From the cell containing the given text, extract its center point as (X, Y) coordinate. 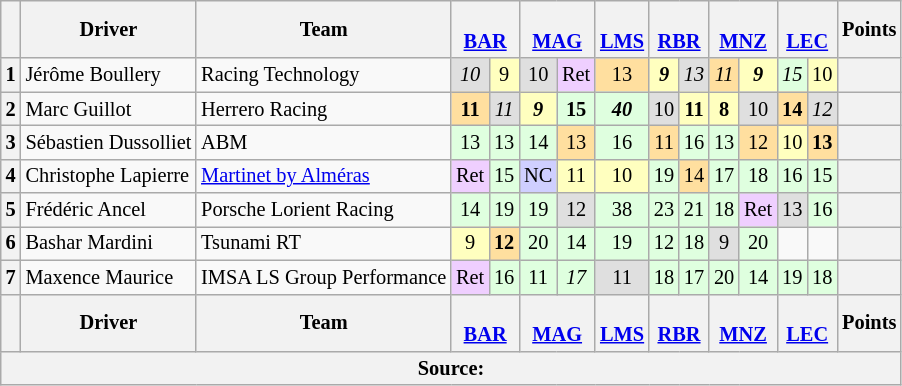
21 (694, 210)
Martinet by Alméras (324, 176)
Source: (452, 368)
ABM (324, 142)
Marc Guillot (109, 109)
Jérôme Boullery (109, 75)
5 (11, 210)
2 (11, 109)
Maxence Maurice (109, 277)
Bashar Mardini (109, 243)
Frédéric Ancel (109, 210)
Porsche Lorient Racing (324, 210)
Sébastien Dussolliet (109, 142)
1 (11, 75)
Herrero Racing (324, 109)
8 (724, 109)
Tsunami RT (324, 243)
6 (11, 243)
Christophe Lapierre (109, 176)
7 (11, 277)
23 (664, 210)
NC (538, 176)
38 (622, 210)
Racing Technology (324, 75)
4 (11, 176)
IMSA LS Group Performance (324, 277)
40 (622, 109)
3 (11, 142)
